Determine the [x, y] coordinate at the center of the cell enclosing the given text.  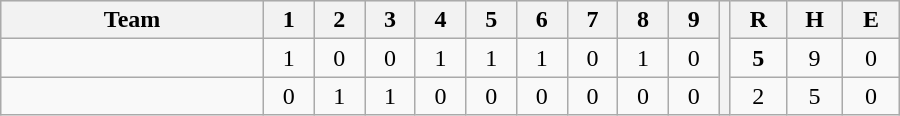
H [814, 20]
6 [542, 20]
8 [644, 20]
7 [592, 20]
Team [132, 20]
3 [390, 20]
R [758, 20]
4 [440, 20]
E [872, 20]
